Pinpoint the cell where the given text exists, returning its (X, Y) midpoint coordinate. 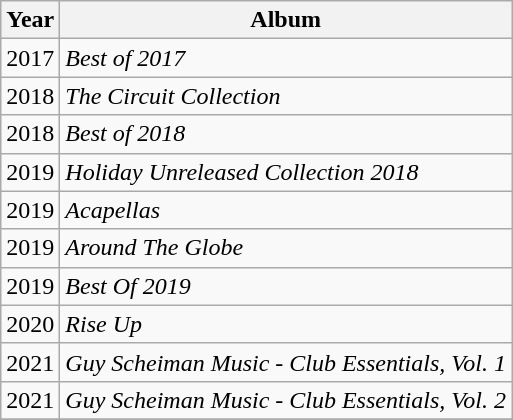
Best of 2017 (286, 58)
Guy Scheiman Music - Club Essentials, Vol. 1 (286, 362)
Guy Scheiman Music - Club Essentials, Vol. 2 (286, 400)
Holiday Unreleased Collection 2018 (286, 172)
2020 (30, 324)
Year (30, 20)
Album (286, 20)
Rise Up (286, 324)
The Circuit Collection (286, 96)
2017 (30, 58)
Around The Globe (286, 248)
Best Of 2019 (286, 286)
Best of 2018 (286, 134)
Acapellas (286, 210)
